Detect which cell encompasses the target text, then output its [x, y] center coordinate. 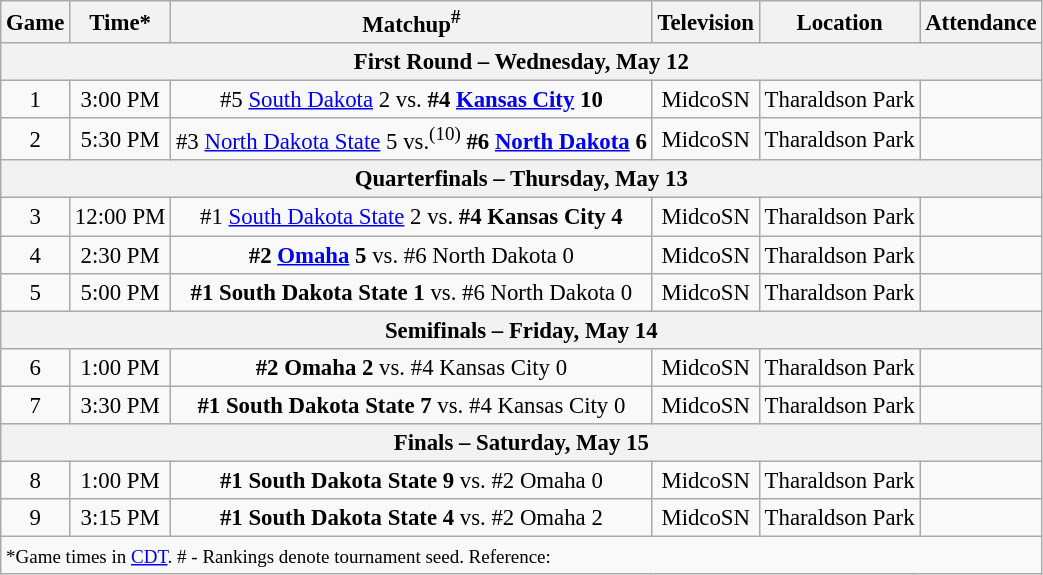
#1 South Dakota State 1 vs. #6 North Dakota 0 [412, 292]
1 [36, 100]
Quarterfinals – Thursday, May 13 [522, 179]
3:30 PM [120, 405]
#1 South Dakota State 7 vs. #4 Kansas City 0 [412, 405]
#1 South Dakota State 4 vs. #2 Omaha 2 [412, 518]
Attendance [981, 22]
5 [36, 292]
#2 Omaha 2 vs. #4 Kansas City 0 [412, 367]
Location [840, 22]
3:00 PM [120, 100]
Matchup# [412, 22]
Game [36, 22]
Finals – Saturday, May 15 [522, 443]
#5 South Dakota 2 vs. #4 Kansas City 10 [412, 100]
12:00 PM [120, 217]
First Round – Wednesday, May 12 [522, 62]
6 [36, 367]
5:30 PM [120, 139]
3:15 PM [120, 518]
5:00 PM [120, 292]
#1 South Dakota State 9 vs. #2 Omaha 0 [412, 480]
#2 Omaha 5 vs. #6 North Dakota 0 [412, 255]
9 [36, 518]
7 [36, 405]
4 [36, 255]
3 [36, 217]
#1 South Dakota State 2 vs. #4 Kansas City 4 [412, 217]
*Game times in CDT. # - Rankings denote tournament seed. Reference: [522, 555]
8 [36, 480]
Time* [120, 22]
2 [36, 139]
#3 North Dakota State 5 vs.(10) #6 North Dakota 6 [412, 139]
Semifinals – Friday, May 14 [522, 330]
Television [706, 22]
2:30 PM [120, 255]
